Capture the cell that displays the provided text and extract its [X, Y] central coordinate. 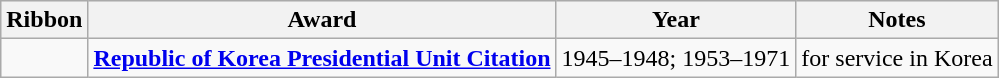
Ribbon [44, 20]
Republic of Korea Presidential Unit Citation [322, 58]
Year [676, 20]
1945–1948; 1953–1971 [676, 58]
Award [322, 20]
Notes [897, 20]
for service in Korea [897, 58]
